Return the [x, y] coordinate for the center point of the cell that contains the specified text.  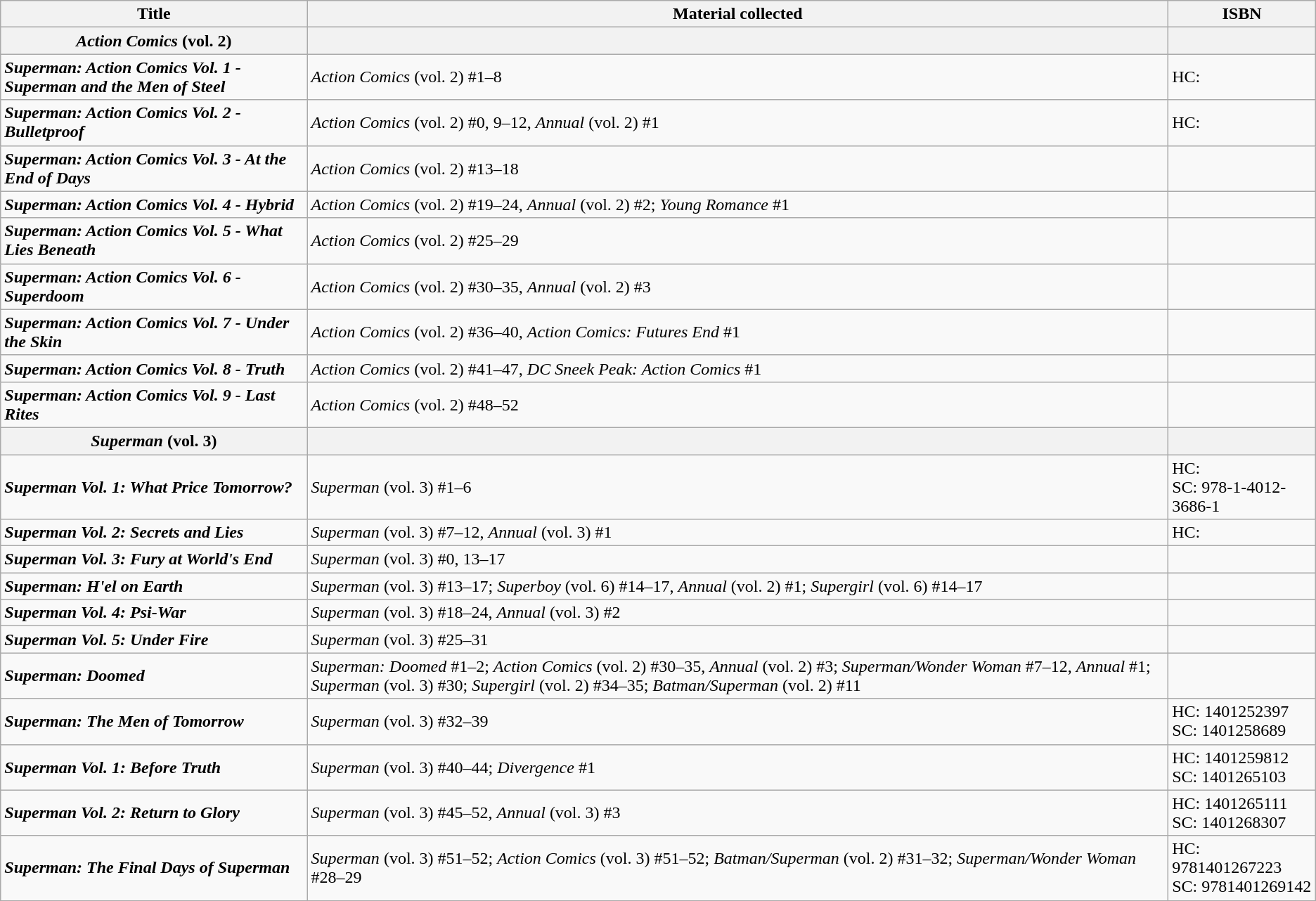
Superman: Action Comics Vol. 5 - What Lies Beneath [154, 240]
Superman Vol. 3: Fury at World's End [154, 559]
Action Comics (vol. 2) #30–35, Annual (vol. 2) #3 [738, 287]
Superman (vol. 3) #40–44; Divergence #1 [738, 767]
Superman: Action Comics Vol. 6 - Superdoom [154, 287]
Superman: Action Comics Vol. 9 - Last Rites [154, 405]
Superman: Doomed [154, 676]
HC: 9781401267223SC: 9781401269142 [1242, 868]
Superman: The Final Days of Superman [154, 868]
Superman (vol. 3) #45–52, Annual (vol. 3) #3 [738, 812]
Action Comics (vol. 2) #25–29 [738, 240]
Superman: Action Comics Vol. 1 - Superman and the Men of Steel [154, 77]
Action Comics (vol. 2) #1–8 [738, 77]
HC: SC: 978-1-4012-3686-1 [1242, 486]
Superman: Action Comics Vol. 4 - Hybrid [154, 205]
Superman (vol. 3) #32–39 [738, 721]
Action Comics (vol. 2) #41–47, DC Sneek Peak: Action Comics #1 [738, 368]
Action Comics (vol. 2) #13–18 [738, 169]
Title [154, 14]
Superman Vol. 4: Psi-War [154, 613]
Action Comics (vol. 2) #36–40, Action Comics: Futures End #1 [738, 332]
Superman Vol. 2: Secrets and Lies [154, 533]
Action Comics (vol. 2) #0, 9–12, Annual (vol. 2) #1 [738, 122]
HC: 1401252397SC: 1401258689 [1242, 721]
Action Comics (vol. 2) #48–52 [738, 405]
Superman: H'el on Earth [154, 586]
Superman (vol. 3) #0, 13–17 [738, 559]
Superman (vol. 3) [154, 441]
Superman: The Men of Tomorrow [154, 721]
Superman: Action Comics Vol. 2 - Bulletproof [154, 122]
Superman (vol. 3) #7–12, Annual (vol. 3) #1 [738, 533]
Superman: Action Comics Vol. 8 - Truth [154, 368]
Superman (vol. 3) #1–6 [738, 486]
Superman (vol. 3) #51–52; Action Comics (vol. 3) #51–52; Batman/Superman (vol. 2) #31–32; Superman/Wonder Woman #28–29 [738, 868]
HC: 1401265111SC: 1401268307 [1242, 812]
Action Comics (vol. 2) #19–24, Annual (vol. 2) #2; Young Romance #1 [738, 205]
Action Comics (vol. 2) [154, 41]
Material collected [738, 14]
Superman Vol. 2: Return to Glory [154, 812]
HC: 1401259812SC: 1401265103 [1242, 767]
Superman: Action Comics Vol. 7 - Under the Skin [154, 332]
Superman Vol. 5: Under Fire [154, 640]
Superman: Action Comics Vol. 3 - At the End of Days [154, 169]
Superman (vol. 3) #18–24, Annual (vol. 3) #2 [738, 613]
Superman (vol. 3) #25–31 [738, 640]
Superman (vol. 3) #13–17; Superboy (vol. 6) #14–17, Annual (vol. 2) #1; Supergirl (vol. 6) #14–17 [738, 586]
Superman Vol. 1: What Price Tomorrow? [154, 486]
ISBN [1242, 14]
Superman Vol. 1: Before Truth [154, 767]
